Search for the cell housing the specified text and yield its (X, Y) center coordinate. 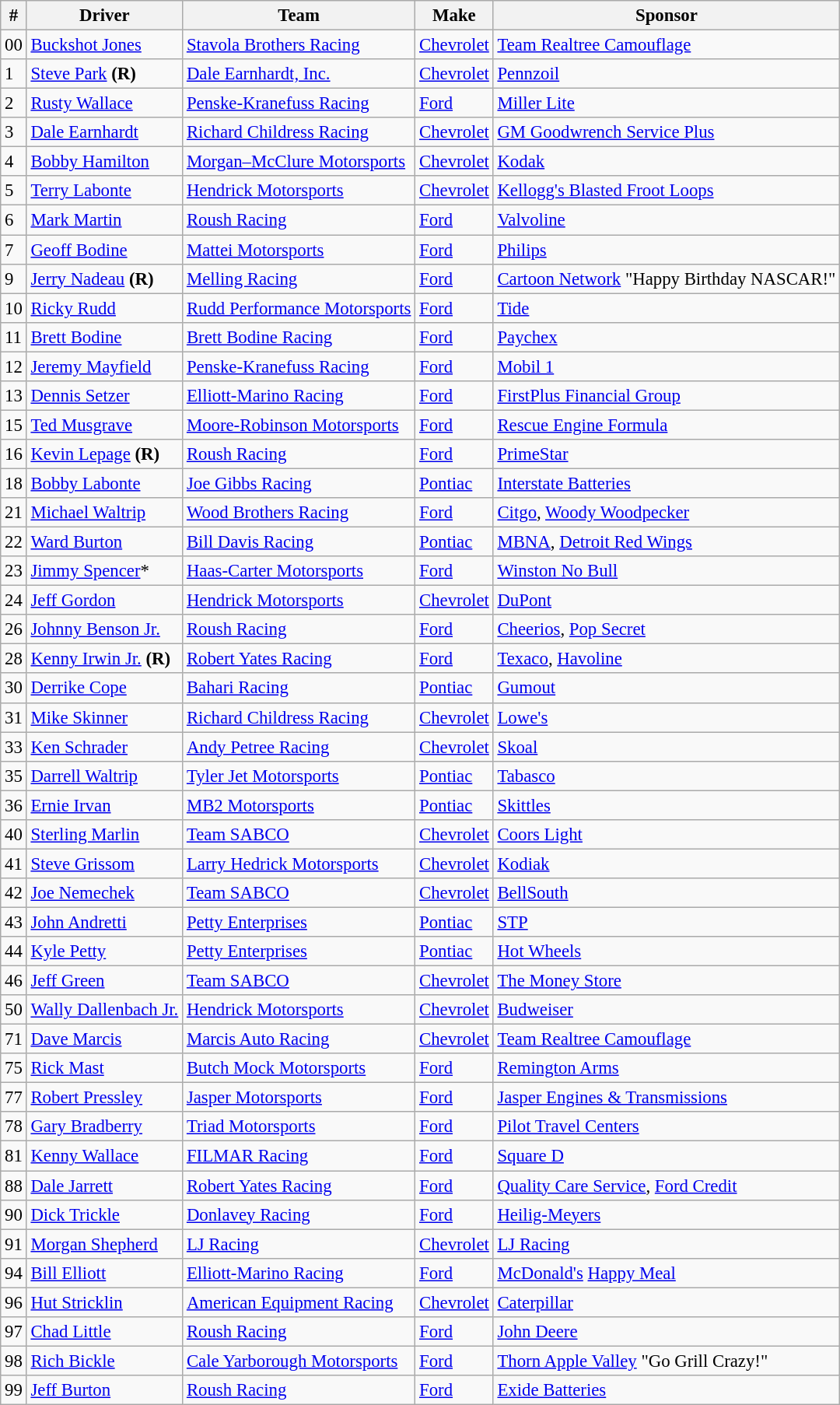
Kellogg's Blasted Froot Loops (667, 191)
78 (14, 1127)
23 (14, 571)
Steve Grissom (104, 864)
Rusty Wallace (104, 103)
PrimeStar (667, 454)
Caterpillar (667, 1302)
90 (14, 1214)
81 (14, 1156)
Haas-Carter Motorsports (299, 571)
McDonald's Happy Meal (667, 1273)
Donlavey Racing (299, 1214)
Exide Batteries (667, 1390)
Dale Jarrett (104, 1186)
Cartoon Network "Happy Birthday NASCAR!" (667, 279)
Mobil 1 (667, 366)
Sponsor (667, 16)
Dennis Setzer (104, 396)
Terry Labonte (104, 191)
Andy Petree Racing (299, 747)
6 (14, 220)
Ricky Rudd (104, 308)
96 (14, 1302)
Kenny Wallace (104, 1156)
Pilot Travel Centers (667, 1127)
Bobby Labonte (104, 483)
Mark Martin (104, 220)
41 (14, 864)
Tide (667, 308)
Gumout (667, 688)
Coors Light (667, 835)
77 (14, 1098)
16 (14, 454)
Butch Mock Motorsports (299, 1068)
Heilig-Meyers (667, 1214)
Kevin Lepage (R) (104, 454)
Buckshot Jones (104, 45)
44 (14, 951)
1 (14, 74)
Derrike Cope (104, 688)
Rick Mast (104, 1068)
91 (14, 1244)
Mattei Motorsports (299, 250)
Michael Waltrip (104, 513)
FirstPlus Financial Group (667, 396)
Paychex (667, 337)
50 (14, 1010)
2 (14, 103)
Budweiser (667, 1010)
43 (14, 922)
Ernie Irvan (104, 805)
12 (14, 366)
John Deere (667, 1332)
21 (14, 513)
Hut Stricklin (104, 1302)
Larry Hedrick Motorsports (299, 864)
Team (299, 16)
13 (14, 396)
Ted Musgrave (104, 425)
BellSouth (667, 893)
Hot Wheels (667, 951)
Jeff Burton (104, 1390)
Dick Trickle (104, 1214)
Cale Yarborough Motorsports (299, 1361)
71 (14, 1039)
88 (14, 1186)
Moore-Robinson Motorsports (299, 425)
Thorn Apple Valley "Go Grill Crazy!" (667, 1361)
31 (14, 717)
Darrell Waltrip (104, 776)
John Andretti (104, 922)
Citgo, Woody Woodpecker (667, 513)
MBNA, Detroit Red Wings (667, 542)
Miller Lite (667, 103)
# (14, 16)
Chad Little (104, 1332)
Rescue Engine Formula (667, 425)
Valvoline (667, 220)
40 (14, 835)
Tyler Jet Motorsports (299, 776)
Pennzoil (667, 74)
DuPont (667, 601)
Kodiak (667, 864)
Morgan Shepherd (104, 1244)
24 (14, 601)
Joe Gibbs Racing (299, 483)
28 (14, 659)
3 (14, 132)
Skittles (667, 805)
GM Goodwrench Service Plus (667, 132)
Jeff Green (104, 981)
Dale Earnhardt, Inc. (299, 74)
Interstate Batteries (667, 483)
Mike Skinner (104, 717)
Melling Racing (299, 279)
Marcis Auto Racing (299, 1039)
Texaco, Havoline (667, 659)
98 (14, 1361)
00 (14, 45)
Driver (104, 16)
5 (14, 191)
Rudd Performance Motorsports (299, 308)
Tabasco (667, 776)
97 (14, 1332)
American Equipment Racing (299, 1302)
Dale Earnhardt (104, 132)
FILMAR Racing (299, 1156)
Dave Marcis (104, 1039)
Joe Nemechek (104, 893)
Geoff Bodine (104, 250)
Philips (667, 250)
46 (14, 981)
Jasper Engines & Transmissions (667, 1098)
42 (14, 893)
Johnny Benson Jr. (104, 629)
Quality Care Service, Ford Credit (667, 1186)
Brett Bodine (104, 337)
MB2 Motorsports (299, 805)
Ken Schrader (104, 747)
94 (14, 1273)
7 (14, 250)
4 (14, 162)
Jerry Nadeau (R) (104, 279)
Kyle Petty (104, 951)
Rich Bickle (104, 1361)
Winston No Bull (667, 571)
Bill Davis Racing (299, 542)
Brett Bodine Racing (299, 337)
The Money Store (667, 981)
STP (667, 922)
36 (14, 805)
Cheerios, Pop Secret (667, 629)
33 (14, 747)
Make (454, 16)
10 (14, 308)
Skoal (667, 747)
75 (14, 1068)
9 (14, 279)
Wally Dallenbach Jr. (104, 1010)
Triad Motorsports (299, 1127)
99 (14, 1390)
Ward Burton (104, 542)
26 (14, 629)
15 (14, 425)
Robert Pressley (104, 1098)
18 (14, 483)
Steve Park (R) (104, 74)
Bobby Hamilton (104, 162)
Gary Bradberry (104, 1127)
Bill Elliott (104, 1273)
Jeremy Mayfield (104, 366)
Lowe's (667, 717)
11 (14, 337)
30 (14, 688)
Bahari Racing (299, 688)
Jasper Motorsports (299, 1098)
Sterling Marlin (104, 835)
Square D (667, 1156)
Remington Arms (667, 1068)
35 (14, 776)
22 (14, 542)
Morgan–McClure Motorsports (299, 162)
Kodak (667, 162)
Stavola Brothers Racing (299, 45)
Kenny Irwin Jr. (R) (104, 659)
Jimmy Spencer* (104, 571)
Jeff Gordon (104, 601)
Wood Brothers Racing (299, 513)
